Output the [x, y] coordinate of the center of the cell containing the given text.  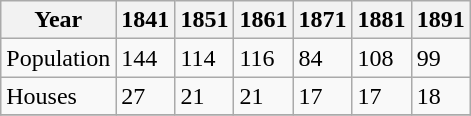
99 [440, 58]
Houses [58, 96]
1861 [264, 20]
1881 [382, 20]
116 [264, 58]
84 [322, 58]
108 [382, 58]
1871 [322, 20]
1891 [440, 20]
27 [146, 96]
1841 [146, 20]
1851 [204, 20]
144 [146, 58]
Year [58, 20]
114 [204, 58]
Population [58, 58]
18 [440, 96]
